Determine the [x, y] coordinate at the center of the cell enclosing the given text.  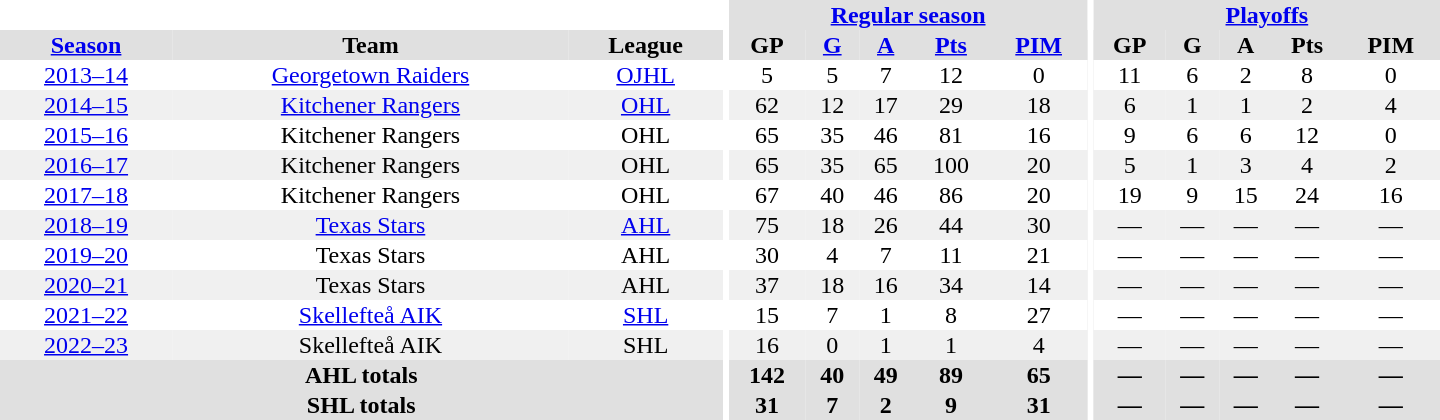
49 [886, 375]
2019–20 [86, 255]
2015–16 [86, 135]
26 [886, 225]
86 [950, 195]
19 [1130, 195]
Team [370, 45]
2020–21 [86, 285]
81 [950, 135]
37 [766, 285]
2022–23 [86, 345]
62 [766, 105]
142 [766, 375]
3 [1246, 165]
2017–18 [86, 195]
100 [950, 165]
OJHL [646, 75]
17 [886, 105]
75 [766, 225]
Regular season [908, 15]
67 [766, 195]
2014–15 [86, 105]
Season [86, 45]
AHL totals [361, 375]
44 [950, 225]
89 [950, 375]
34 [950, 285]
21 [1039, 255]
Playoffs [1267, 15]
27 [1039, 315]
Georgetown Raiders [370, 75]
2013–14 [86, 75]
2016–17 [86, 165]
29 [950, 105]
League [646, 45]
2018–19 [86, 225]
2021–22 [86, 315]
24 [1306, 195]
SHL totals [361, 405]
14 [1039, 285]
